Return the (x, y) coordinate for the center point of the cell that contains the specified text.  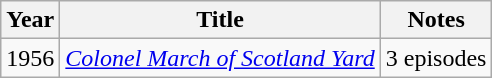
Title (220, 20)
Notes (436, 20)
Year (30, 20)
1956 (30, 58)
3 episodes (436, 58)
Colonel March of Scotland Yard (220, 58)
